Capture the cell that displays the provided text and extract its [x, y] central coordinate. 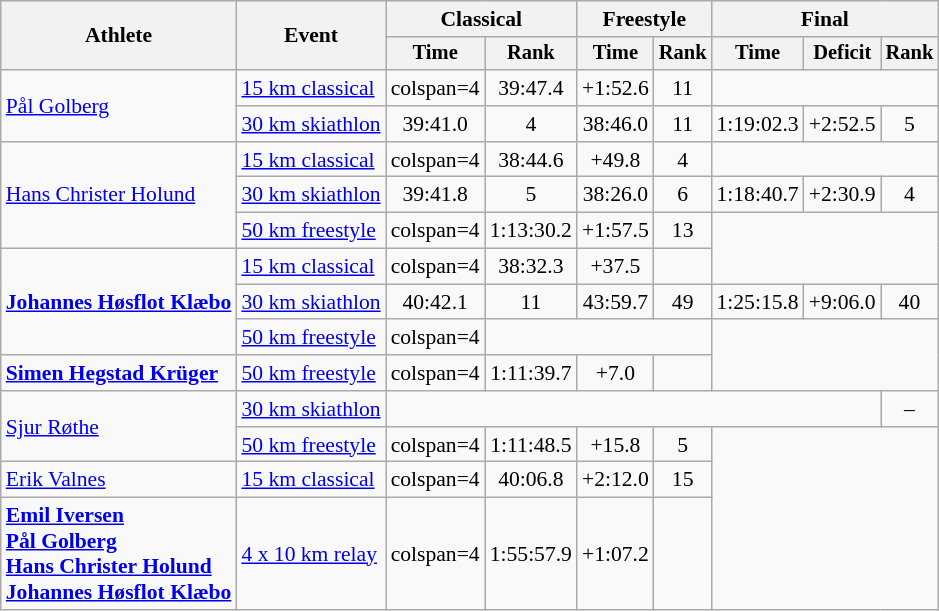
Emil IversenPål GolbergHans Christer HolundJohannes Høsflot Klæbo [119, 554]
Hans Christer Holund [119, 196]
+1:57.5 [616, 231]
1:13:30.2 [531, 231]
1:11:39.7 [531, 373]
+15.8 [616, 445]
39:41.8 [436, 195]
Event [310, 36]
+1:07.2 [616, 554]
1:25:15.8 [757, 302]
+2:12.0 [616, 480]
Pål Golberg [119, 106]
1:18:40.7 [757, 195]
– [910, 409]
Athlete [119, 36]
38:46.0 [616, 124]
15 [683, 480]
1:55:57.9 [531, 554]
Classical [482, 19]
Erik Valnes [119, 480]
6 [683, 195]
40:42.1 [436, 302]
39:41.0 [436, 124]
39:47.4 [531, 88]
38:44.6 [531, 160]
Deficit [842, 54]
Johannes Høsflot Klæbo [119, 302]
13 [683, 231]
Final [824, 19]
+49.8 [616, 160]
Sjur Røthe [119, 426]
+2:30.9 [842, 195]
1:19:02.3 [757, 124]
1:11:48.5 [531, 445]
40 [910, 302]
Simen Hegstad Krüger [119, 373]
43:59.7 [616, 302]
+9:06.0 [842, 302]
Freestyle [644, 19]
+1:52.6 [616, 88]
38:26.0 [616, 195]
+37.5 [616, 267]
49 [683, 302]
+2:52.5 [842, 124]
38:32.3 [531, 267]
40:06.8 [531, 480]
4 x 10 km relay [310, 554]
+7.0 [616, 373]
